Extract the (X, Y) coordinate from the center of the cell holding the provided text.  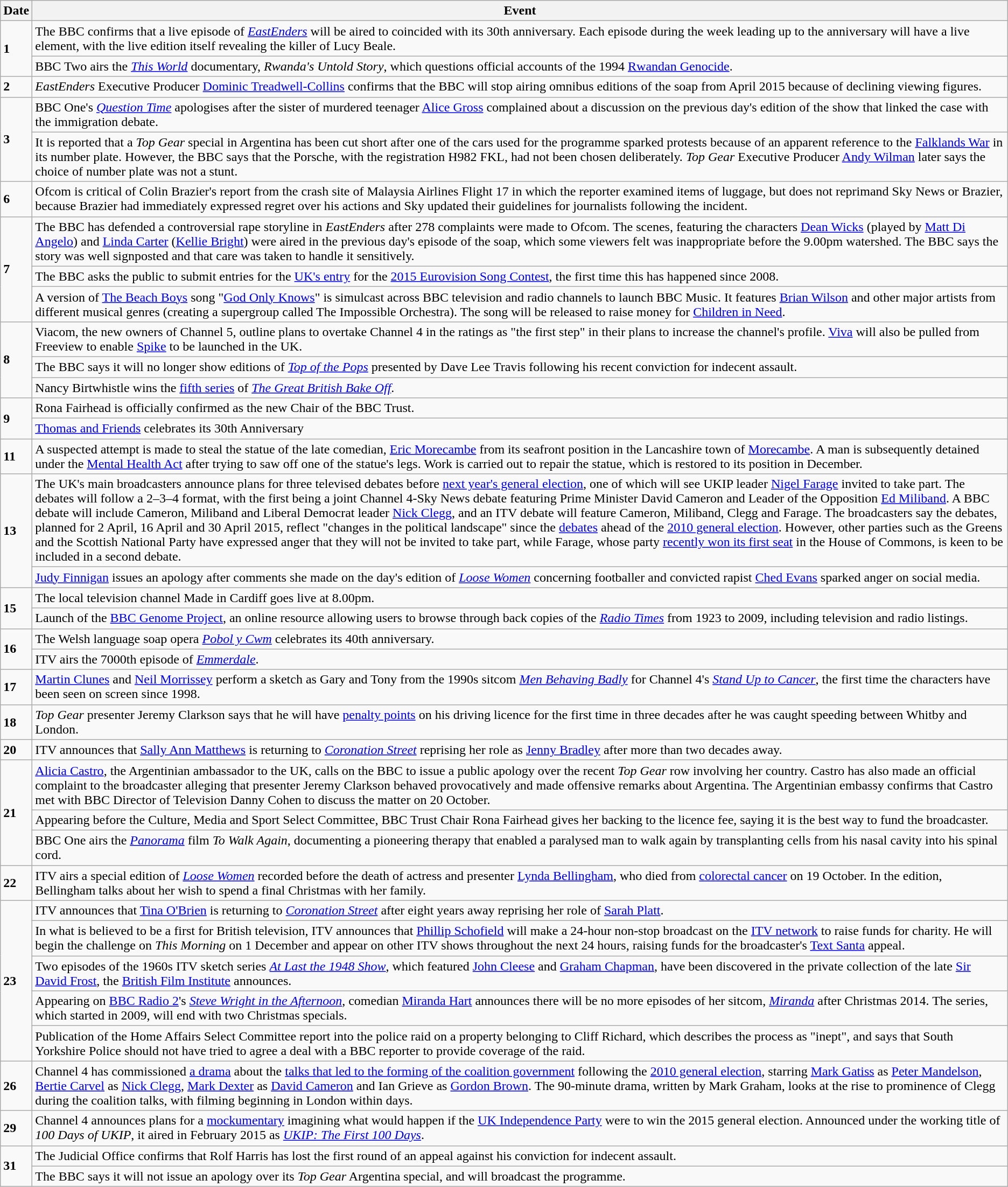
1 (16, 48)
11 (16, 457)
ITV announces that Tina O'Brien is returning to Coronation Street after eight years away reprising her role of Sarah Platt. (520, 911)
The BBC asks the public to submit entries for the UK's entry for the 2015 Eurovision Song Contest, the first time this has happened since 2008. (520, 276)
ITV airs the 7000th episode of Emmerdale. (520, 659)
2 (16, 87)
16 (16, 649)
BBC Two airs the This World documentary, Rwanda's Untold Story, which questions official accounts of the 1994 Rwandan Genocide. (520, 66)
31 (16, 1166)
22 (16, 882)
7 (16, 269)
15 (16, 608)
Thomas and Friends celebrates its 30th Anniversary (520, 429)
20 (16, 750)
The Welsh language soap opera Pobol y Cwm celebrates its 40th anniversary. (520, 639)
The local television channel Made in Cardiff goes live at 8.00pm. (520, 598)
3 (16, 139)
The BBC says it will not issue an apology over its Top Gear Argentina special, and will broadcast the programme. (520, 1176)
21 (16, 812)
17 (16, 687)
13 (16, 531)
23 (16, 981)
Date (16, 11)
The Judicial Office confirms that Rolf Harris has lost the first round of an appeal against his conviction for indecent assault. (520, 1156)
Rona Fairhead is officially confirmed as the new Chair of the BBC Trust. (520, 408)
9 (16, 418)
8 (16, 360)
The BBC says it will no longer show editions of Top of the Pops presented by Dave Lee Travis following his recent conviction for indecent assault. (520, 367)
18 (16, 722)
6 (16, 199)
ITV announces that Sally Ann Matthews is returning to Coronation Street reprising her role as Jenny Bradley after more than two decades away. (520, 750)
Nancy Birtwhistle wins the fifth series of The Great British Bake Off. (520, 387)
26 (16, 1086)
Event (520, 11)
29 (16, 1128)
